Return the (X, Y) coordinate for the center point of the cell that contains the specified text.  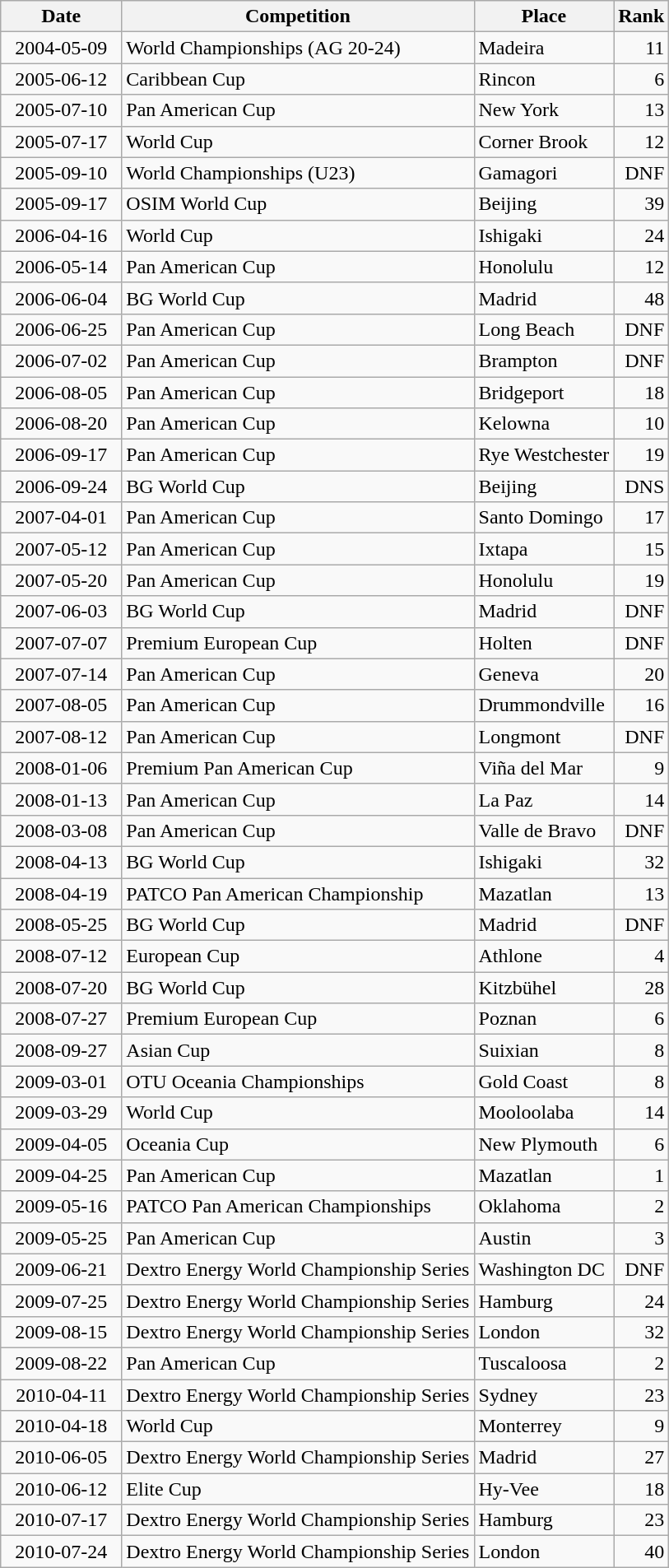
La Paz (544, 799)
Gamagori (544, 173)
15 (642, 549)
Santo Domingo (544, 518)
Valle de Bravo (544, 831)
2006-09-24 (61, 486)
2006-09-17 (61, 455)
Place (544, 16)
Madeira (544, 48)
2009-04-05 (61, 1144)
Suixian (544, 1050)
2008-07-20 (61, 988)
PATCO Pan American Championships (298, 1207)
Gold Coast (544, 1082)
New Plymouth (544, 1144)
Caribbean Cup (298, 79)
2006-05-14 (61, 267)
2006-08-05 (61, 393)
10 (642, 424)
Kelowna (544, 424)
Oceania Cup (298, 1144)
Viña del Mar (544, 768)
DNS (642, 486)
Ixtapa (544, 549)
Brampton (544, 361)
2009-08-22 (61, 1363)
2008-01-13 (61, 799)
2008-01-06 (61, 768)
2008-04-19 (61, 893)
2007-04-01 (61, 518)
Oklahoma (544, 1207)
Premium Pan American Cup (298, 768)
2007-08-05 (61, 705)
Rye Westchester (544, 455)
Asian Cup (298, 1050)
1 (642, 1175)
27 (642, 1458)
2005-07-10 (61, 110)
48 (642, 298)
Elite Cup (298, 1489)
2010-06-05 (61, 1458)
2007-06-03 (61, 612)
2009-08-15 (61, 1332)
Washington DC (544, 1269)
European Cup (298, 956)
Date (61, 16)
2008-03-08 (61, 831)
2010-07-17 (61, 1520)
Holten (544, 643)
Bridgeport (544, 393)
2008-09-27 (61, 1050)
Hy-Vee (544, 1489)
Rincon (544, 79)
2006-06-04 (61, 298)
OTU Oceania Championships (298, 1082)
17 (642, 518)
2009-07-25 (61, 1300)
20 (642, 674)
2009-05-16 (61, 1207)
2007-08-12 (61, 737)
2005-09-17 (61, 204)
2008-07-12 (61, 956)
Poznan (544, 1019)
2008-05-25 (61, 925)
40 (642, 1552)
2010-07-24 (61, 1552)
Longmont (544, 737)
2005-09-10 (61, 173)
Competition (298, 16)
OSIM World Cup (298, 204)
2010-06-12 (61, 1489)
Athlone (544, 956)
2010-04-18 (61, 1426)
2006-06-25 (61, 329)
2009-03-01 (61, 1082)
Kitzbühel (544, 988)
2009-03-29 (61, 1113)
2007-07-07 (61, 643)
2006-04-16 (61, 235)
World Championships (AG 20-24) (298, 48)
11 (642, 48)
PATCO Pan American Championship (298, 893)
2005-07-17 (61, 142)
39 (642, 204)
2007-05-12 (61, 549)
Sydney (544, 1395)
2009-06-21 (61, 1269)
2008-04-13 (61, 862)
Austin (544, 1238)
Drummondville (544, 705)
2009-05-25 (61, 1238)
Corner Brook (544, 142)
New York (544, 110)
Long Beach (544, 329)
World Championships (U23) (298, 173)
2006-07-02 (61, 361)
2004-05-09 (61, 48)
2010-04-11 (61, 1395)
2007-05-20 (61, 580)
2007-07-14 (61, 674)
2008-07-27 (61, 1019)
Tuscaloosa (544, 1363)
Mooloolaba (544, 1113)
Monterrey (544, 1426)
2009-04-25 (61, 1175)
Geneva (544, 674)
16 (642, 705)
4 (642, 956)
Rank (642, 16)
28 (642, 988)
2006-08-20 (61, 424)
3 (642, 1238)
2005-06-12 (61, 79)
